Capture the cell that displays the provided text and extract its [X, Y] central coordinate. 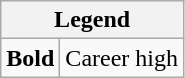
Bold [30, 58]
Career high [122, 58]
Legend [92, 20]
